Determine the (X, Y) coordinate at the center of the cell enclosing the given text.  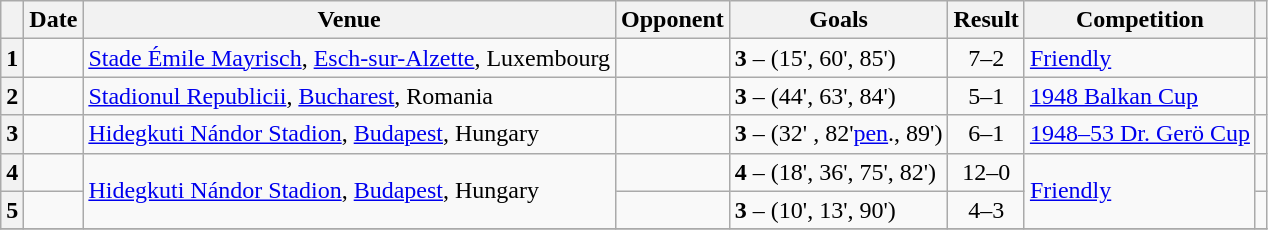
Goals (838, 20)
Stadionul Republicii, Bucharest, Romania (350, 96)
3 – (44', 63', 84') (838, 96)
6–1 (986, 134)
12–0 (986, 172)
Result (986, 20)
1948–53 Dr. Gerö Cup (1140, 134)
5 (12, 210)
7–2 (986, 58)
Stade Émile Mayrisch, Esch-sur-Alzette, Luxembourg (350, 58)
Competition (1140, 20)
Venue (350, 20)
3 – (15', 60', 85') (838, 58)
2 (12, 96)
4 (12, 172)
3 (12, 134)
1948 Balkan Cup (1140, 96)
1 (12, 58)
Opponent (673, 20)
Date (54, 20)
4 – (18', 36', 75', 82') (838, 172)
4–3 (986, 210)
5–1 (986, 96)
3 – (10', 13', 90') (838, 210)
3 – (32' , 82'pen., 89') (838, 134)
